For the text-containing cell, return its midpoint in (X, Y) coordinate format. 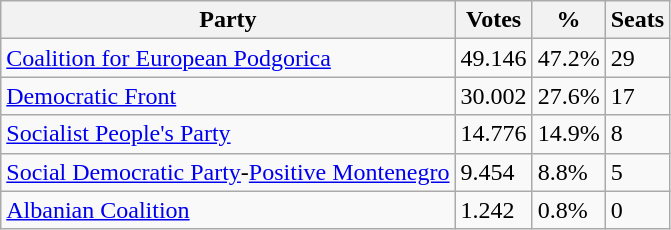
5 (637, 172)
8 (637, 134)
Votes (494, 20)
17 (637, 96)
1.242 (494, 210)
30.002 (494, 96)
Coalition for European Podgorica (228, 58)
9.454 (494, 172)
0.8% (568, 210)
Party (228, 20)
8.8% (568, 172)
Albanian Coalition (228, 210)
% (568, 20)
47.2% (568, 58)
Democratic Front (228, 96)
14.9% (568, 134)
49.146 (494, 58)
Socialist People's Party (228, 134)
14.776 (494, 134)
Social Democratic Party-Positive Montenegro (228, 172)
29 (637, 58)
Seats (637, 20)
27.6% (568, 96)
0 (637, 210)
